Locate the cell with the specified text and output its [x, y] center coordinate. 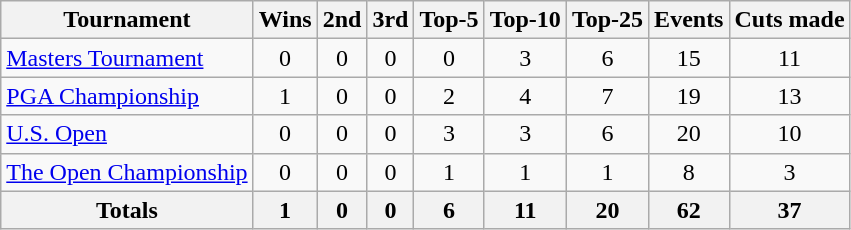
2 [449, 96]
Tournament [127, 20]
62 [689, 210]
Totals [127, 210]
13 [790, 96]
Events [689, 20]
Top-5 [449, 20]
The Open Championship [127, 172]
PGA Championship [127, 96]
3rd [390, 20]
19 [689, 96]
Wins [285, 20]
10 [790, 134]
U.S. Open [127, 134]
8 [689, 172]
Top-10 [525, 20]
7 [607, 96]
Top-25 [607, 20]
Cuts made [790, 20]
37 [790, 210]
Masters Tournament [127, 58]
4 [525, 96]
15 [689, 58]
2nd [342, 20]
